Return (x, y) of the center of cell containing provided text 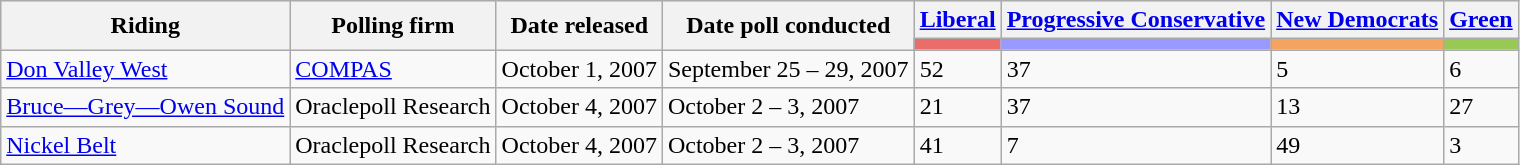
52 (958, 69)
49 (1358, 145)
Progressive Conservative (1136, 20)
October 1, 2007 (579, 69)
Date poll conducted (788, 26)
Green (1482, 20)
New Democrats (1358, 20)
3 (1482, 145)
September 25 – 29, 2007 (788, 69)
Polling firm (393, 26)
41 (958, 145)
5 (1358, 69)
7 (1136, 145)
Bruce—Grey—Owen Sound (146, 107)
Liberal (958, 20)
Nickel Belt (146, 145)
Don Valley West (146, 69)
COMPAS (393, 69)
13 (1358, 107)
21 (958, 107)
Date released (579, 26)
Riding (146, 26)
6 (1482, 69)
27 (1482, 107)
